Search for the cell housing the specified text and yield its [x, y] center coordinate. 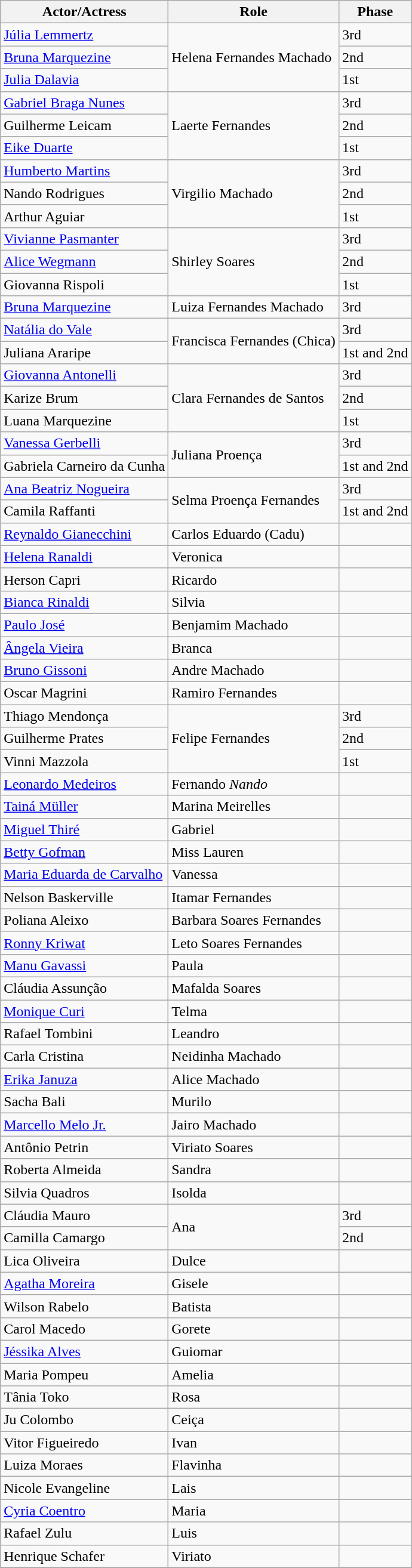
Gabriel Braga Nunes [85, 103]
Gorete [254, 1329]
Maria Pompeu [85, 1374]
Dulce [254, 1261]
Agatha Moreira [85, 1283]
Leandro [254, 1034]
Gisele [254, 1283]
Murilo [254, 1102]
Jairo Machado [254, 1125]
Marcello Melo Jr. [85, 1125]
Ana [254, 1227]
Guilherme Leicam [85, 125]
Virgilio Machado [254, 193]
Antônio Petrin [85, 1147]
Nelson Baskerville [85, 897]
Poliana Aleixo [85, 920]
Luana Marquezine [85, 421]
Flavinha [254, 1465]
Marina Meirelles [254, 807]
Guiomar [254, 1351]
Thiago Mendonça [85, 716]
Monique Curi [85, 1011]
Giovanna Antonelli [85, 375]
Herson Capri [85, 579]
Isolda [254, 1193]
Tainá Müller [85, 807]
Benjamim Machado [254, 625]
Alice Machado [254, 1079]
Ceiça [254, 1420]
Ju Colombo [85, 1420]
Ivan [254, 1443]
Carla Cristina [85, 1057]
Cláudia Assunção [85, 988]
Ana Beatriz Nogueira [85, 489]
Sandra [254, 1170]
Rafael Tombini [85, 1034]
Paulo José [85, 625]
Alice Wegmann [85, 261]
Karize Brum [85, 398]
Oscar Magrini [85, 693]
Jéssika Alves [85, 1351]
Erika Januza [85, 1079]
Manu Gavassi [85, 965]
Maria Eduarda de Carvalho [85, 875]
Miguel Thiré [85, 829]
Vinni Mazzola [85, 761]
Silvia Quadros [85, 1193]
Role [254, 12]
Veronica [254, 557]
Carlos Eduardo (Cadu) [254, 534]
Tânia Toko [85, 1397]
Ricardo [254, 579]
Silvia [254, 602]
Camilla Camargo [85, 1238]
Natália do Vale [85, 330]
Juliana Araripe [85, 353]
Camila Raffanti [85, 511]
Rosa [254, 1397]
Gabriela Carneiro da Cunha [85, 466]
Neidinha Machado [254, 1057]
Batista [254, 1306]
Leto Soares Fernandes [254, 943]
Julia Dalavia [85, 80]
Itamar Fernandes [254, 897]
Ângela Vieira [85, 647]
Giovanna Rispoli [85, 285]
Wilson Rabelo [85, 1306]
Roberta Almeida [85, 1170]
Ramiro Fernandes [254, 693]
Sacha Bali [85, 1102]
Cyria Coentro [85, 1511]
Viriato Soares [254, 1147]
Viriato [254, 1556]
Vanessa Gerbelli [85, 443]
Nando Rodrigues [85, 193]
Nicole Evangeline [85, 1488]
Lica Oliveira [85, 1261]
Juliana Proença [254, 455]
Lais [254, 1488]
Cláudia Mauro [85, 1215]
Clara Fernandes de Santos [254, 398]
Eike Duarte [85, 148]
Actor/Actress [85, 12]
Andre Machado [254, 671]
Arthur Aguiar [85, 216]
Humberto Martins [85, 171]
Luis [254, 1533]
Betty Gofman [85, 852]
Bianca Rinaldi [85, 602]
Phase [375, 12]
Bruno Gissoni [85, 671]
Vivianne Pasmanter [85, 239]
Helena Fernandes Machado [254, 57]
Luiza Moraes [85, 1465]
Guilherme Prates [85, 739]
Gabriel [254, 829]
Mafalda Soares [254, 988]
Reynaldo Gianecchini [85, 534]
Paula [254, 965]
Laerte Fernandes [254, 125]
Rafael Zulu [85, 1533]
Henrique Schafer [85, 1556]
Júlia Lemmertz [85, 35]
Felipe Fernandes [254, 739]
Selma Proença Fernandes [254, 500]
Shirley Soares [254, 261]
Luiza Fernandes Machado [254, 307]
Helena Ranaldi [85, 557]
Branca [254, 647]
Francisca Fernandes (Chica) [254, 341]
Telma [254, 1011]
Amelia [254, 1374]
Miss Lauren [254, 852]
Leonardo Medeiros [85, 784]
Carol Macedo [85, 1329]
Barbara Soares Fernandes [254, 920]
Maria [254, 1511]
Ronny Kriwat [85, 943]
Fernando Nando [254, 784]
Vanessa [254, 875]
Vitor Figueiredo [85, 1443]
